Capture the cell that displays the provided text and extract its [X, Y] central coordinate. 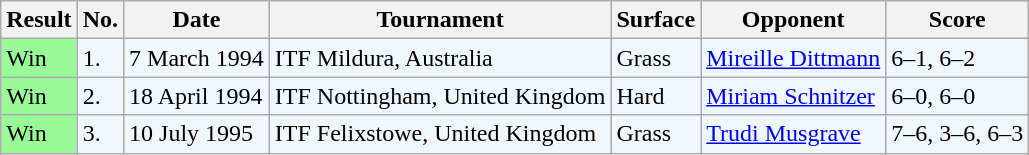
18 April 1994 [197, 96]
7 March 1994 [197, 58]
3. [100, 134]
7–6, 3–6, 6–3 [958, 134]
Score [958, 20]
6–1, 6–2 [958, 58]
Surface [656, 20]
1. [100, 58]
ITF Nottingham, United Kingdom [440, 96]
Opponent [794, 20]
6–0, 6–0 [958, 96]
Tournament [440, 20]
ITF Felixstowe, United Kingdom [440, 134]
Mireille Dittmann [794, 58]
Hard [656, 96]
Miriam Schnitzer [794, 96]
Result [39, 20]
10 July 1995 [197, 134]
Date [197, 20]
Trudi Musgrave [794, 134]
2. [100, 96]
ITF Mildura, Australia [440, 58]
No. [100, 20]
